Search for the cell housing the specified text and yield its (X, Y) center coordinate. 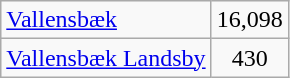
Vallensbæk (106, 20)
16,098 (250, 20)
430 (250, 58)
Vallensbæk Landsby (106, 58)
